Return (x, y) of the center of cell containing provided text 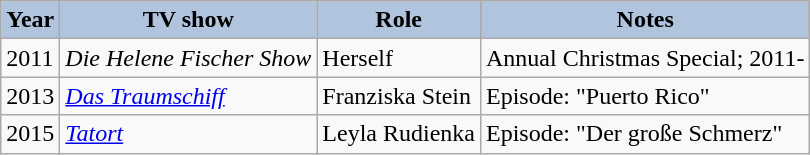
Herself (399, 58)
Franziska Stein (399, 96)
Annual Christmas Special; 2011- (644, 58)
2011 (30, 58)
2015 (30, 134)
TV show (188, 20)
Notes (644, 20)
2013 (30, 96)
Tatort (188, 134)
Episode: "Puerto Rico" (644, 96)
Role (399, 20)
Leyla Rudienka (399, 134)
Die Helene Fischer Show (188, 58)
Das Traumschiff (188, 96)
Year (30, 20)
Episode: "Der große Schmerz" (644, 134)
